Scan for the cell matching the given text and deliver its [X, Y] coordinate at center. 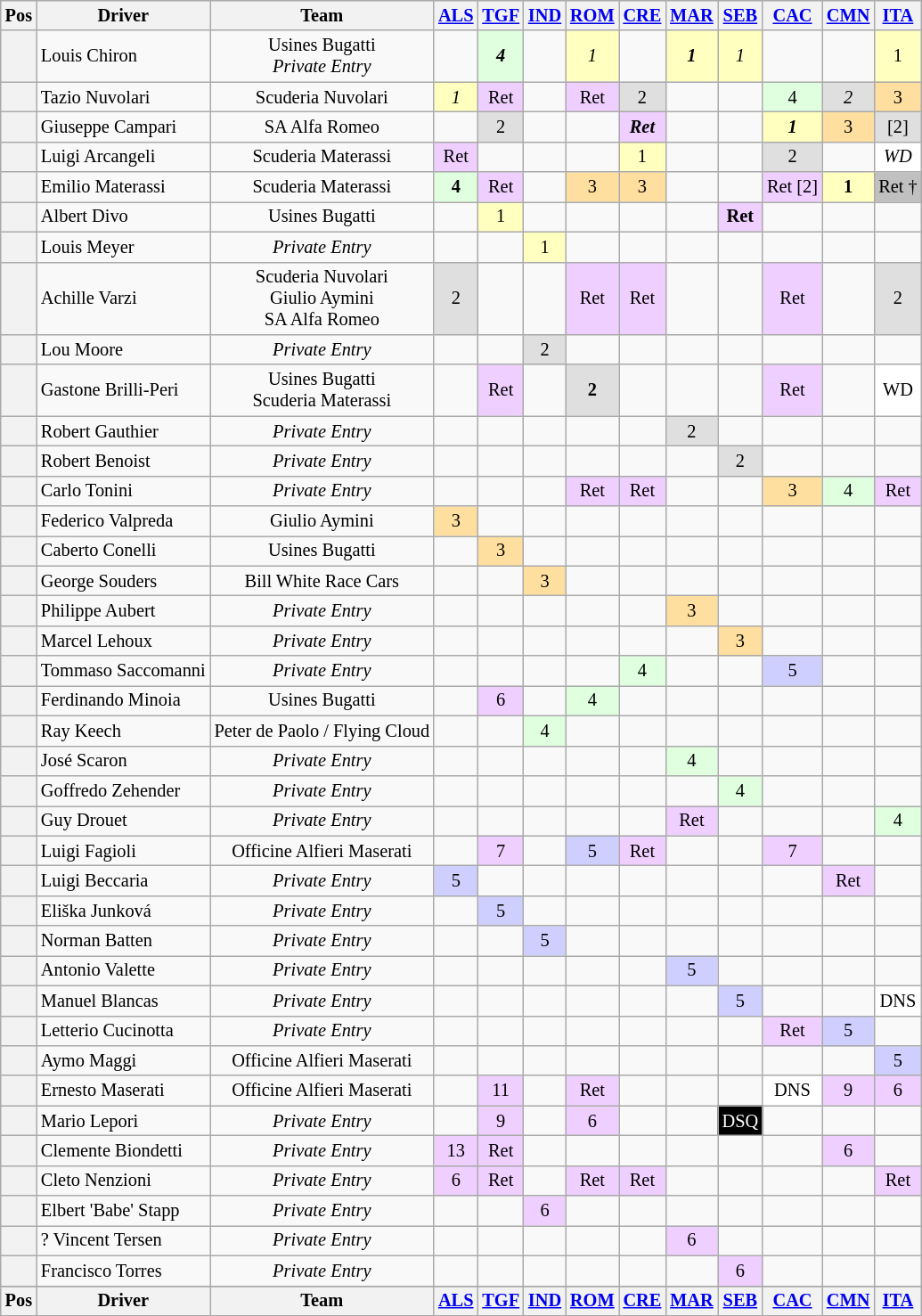
? Vincent Tersen [123, 1240]
Clemente Biondetti [123, 1150]
Guy Drouet [123, 821]
Lou Moore [123, 349]
Ret † [898, 187]
Marcel Lehoux [123, 641]
Goffredo Zehender [123, 790]
Cleto Nenzioni [123, 1181]
[2] [898, 127]
Luigi Arcangeli [123, 157]
Peter de Paolo / Flying Cloud [322, 731]
Emilio Materassi [123, 187]
Norman Batten [123, 941]
Eliška Junková [123, 911]
José Scaron [123, 761]
George Souders [123, 581]
Scuderia NuvolariGiulio Aymini SA Alfa Romeo [322, 298]
SA Alfa Romeo [322, 127]
Tazio Nuvolari [123, 97]
Francisco Torres [123, 1271]
Tommaso Saccomanni [123, 671]
Usines BugattiPrivate Entry [322, 56]
Luigi Fagioli [123, 851]
Caberto Conelli [123, 551]
Ret [2] [793, 187]
Ferdinando Minoia [123, 700]
Carlo Tonini [123, 491]
Aymo Maggi [123, 1060]
Elbert 'Babe' Stapp [123, 1211]
Federico Valpreda [123, 521]
Robert Gauthier [123, 431]
Bill White Race Cars [322, 581]
Achille Varzi [123, 298]
Mario Lepori [123, 1121]
Scuderia Nuvolari [322, 97]
Usines BugattiScuderia Materassi [322, 390]
Philippe Aubert [123, 610]
Albert Divo [123, 217]
DSQ [740, 1121]
Gastone Brilli-Peri [123, 390]
Ernesto Maserati [123, 1091]
Giuseppe Campari [123, 127]
Louis Meyer [123, 247]
Louis Chiron [123, 56]
11 [501, 1091]
Antonio Valette [123, 970]
Manuel Blancas [123, 1001]
Luigi Beccaria [123, 880]
Giulio Aymini [322, 521]
Ray Keech [123, 731]
Robert Benoist [123, 461]
Letterio Cucinotta [123, 1031]
13 [456, 1150]
